For the text-containing cell, return its midpoint in [x, y] coordinate format. 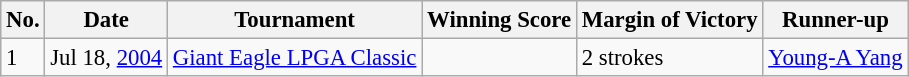
Winning Score [500, 20]
Jul 18, 2004 [106, 58]
Margin of Victory [669, 20]
Runner-up [836, 20]
Giant Eagle LPGA Classic [295, 58]
2 strokes [669, 58]
Young-A Yang [836, 58]
1 [23, 58]
No. [23, 20]
Tournament [295, 20]
Date [106, 20]
